Output the [X, Y] coordinate of the center of the cell containing the given text.  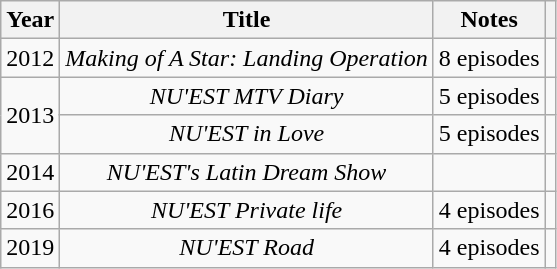
2019 [30, 248]
8 episodes [489, 58]
2013 [30, 115]
Title [247, 20]
2014 [30, 172]
NU'EST MTV Diary [247, 96]
Year [30, 20]
2012 [30, 58]
NU'EST Road [247, 248]
2016 [30, 210]
Making of A Star: Landing Operation [247, 58]
Notes [489, 20]
NU'EST's Latin Dream Show [247, 172]
NU'EST in Love [247, 134]
NU'EST Private life [247, 210]
